Return the [X, Y] coordinate for the center point of the cell that contains the specified text.  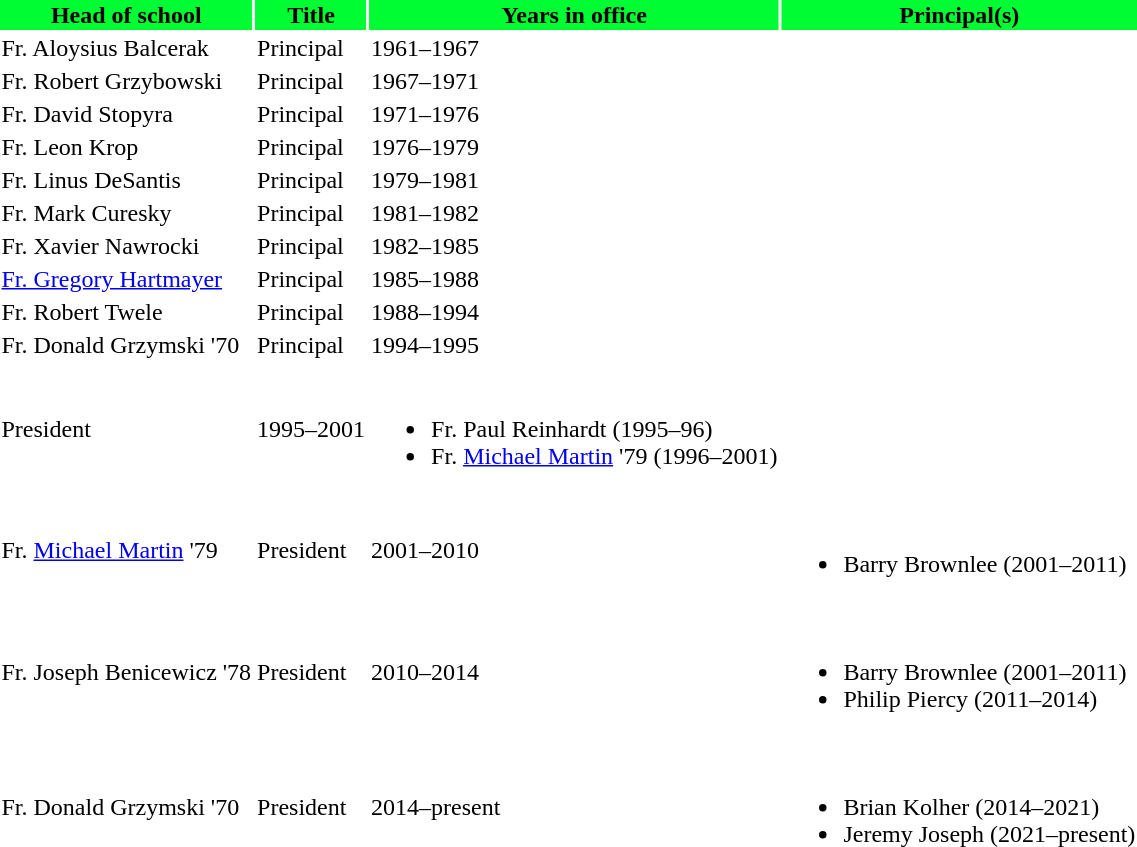
2010–2014 [574, 672]
Principal(s) [960, 15]
Fr. Robert Twele [126, 312]
Fr. Michael Martin '79 [126, 550]
Fr. Linus DeSantis [126, 180]
1982–1985 [574, 246]
Fr. Xavier Nawrocki [126, 246]
1994–1995 [574, 345]
2001–2010 [574, 550]
Fr. Leon Krop [126, 147]
Fr. Mark Curesky [126, 213]
Head of school [126, 15]
Barry Brownlee (2001–2011)Philip Piercy (2011–2014) [960, 672]
1988–1994 [574, 312]
Fr. Aloysius Balcerak [126, 48]
1976–1979 [574, 147]
1985–1988 [574, 279]
1981–1982 [574, 213]
1971–1976 [574, 114]
Barry Brownlee (2001–2011) [960, 550]
Fr. Gregory Hartmayer [126, 279]
Fr. Donald Grzymski '70 [126, 345]
Fr. Robert Grzybowski [126, 81]
1995–2001 [312, 429]
1967–1971 [574, 81]
Fr. Paul Reinhardt (1995–96)Fr. Michael Martin '79 (1996–2001) [574, 429]
1961–1967 [574, 48]
Title [312, 15]
Fr. David Stopyra [126, 114]
Fr. Joseph Benicewicz '78 [126, 672]
1979–1981 [574, 180]
Years in office [574, 15]
